Capture the cell that displays the provided text and extract its (x, y) central coordinate. 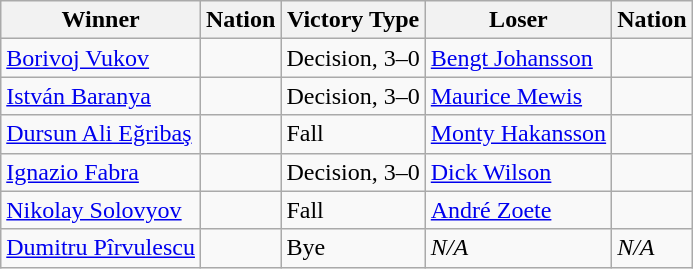
Monty Hakansson (518, 134)
Ignazio Fabra (101, 172)
André Zoete (518, 210)
Dumitru Pîrvulescu (101, 248)
Victory Type (353, 20)
Winner (101, 20)
Loser (518, 20)
Dick Wilson (518, 172)
Maurice Mewis (518, 96)
Bye (353, 248)
Dursun Ali Eğribaş (101, 134)
István Baranya (101, 96)
Bengt Johansson (518, 58)
Borivoj Vukov (101, 58)
Nikolay Solovyov (101, 210)
